Identify which cell holds the provided text, then report its (X, Y) central coordinate. 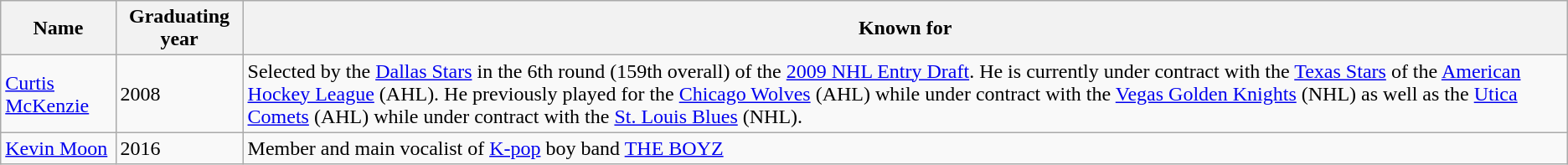
2008 (179, 94)
Graduating year (179, 28)
Kevin Moon (59, 148)
Curtis McKenzie (59, 94)
Member and main vocalist of K-pop boy band THE BOYZ (905, 148)
Name (59, 28)
2016 (179, 148)
Known for (905, 28)
